Determine the (X, Y) coordinate at the center of the cell enclosing the given text.  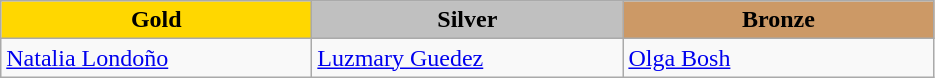
Olga Bosh (778, 58)
Natalia Londoño (156, 58)
Gold (156, 20)
Bronze (778, 20)
Silver (468, 20)
Luzmary Guedez (468, 58)
